From the cell containing the given text, extract its center point as [X, Y] coordinate. 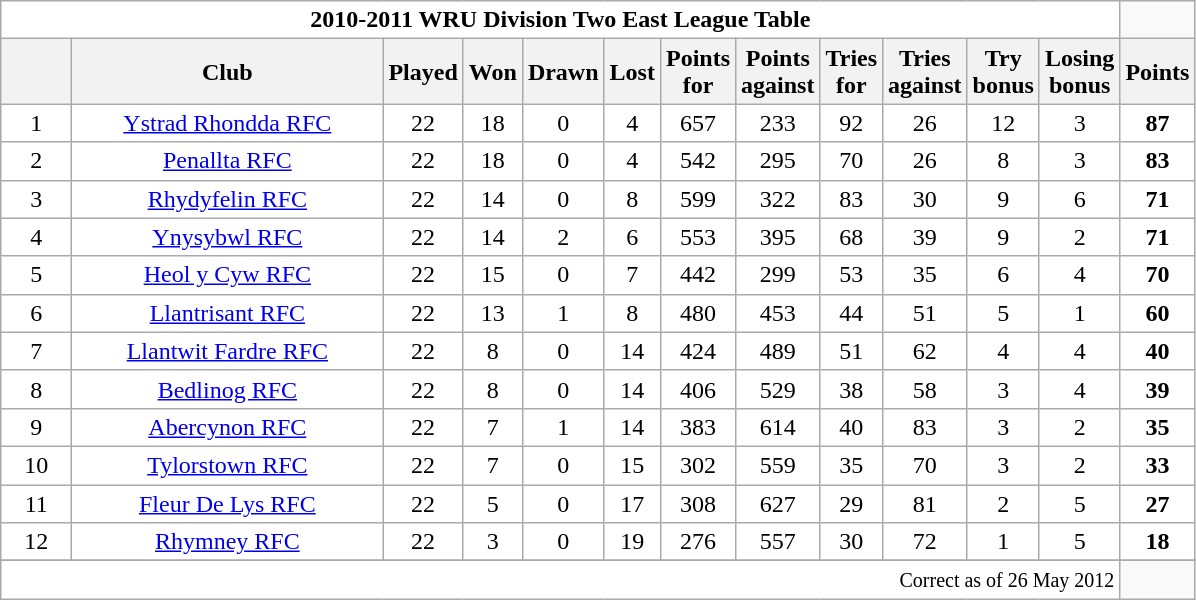
299 [778, 275]
Tries for [852, 72]
Tries against [925, 72]
38 [852, 389]
480 [698, 313]
Points for [698, 72]
Ynysybwl RFC [228, 237]
Drawn [563, 72]
11 [36, 503]
529 [778, 389]
Penallta RFC [228, 161]
53 [852, 275]
10 [36, 465]
442 [698, 275]
81 [925, 503]
559 [778, 465]
Rhymney RFC [228, 542]
Correct as of 26 May 2012 [560, 580]
58 [925, 389]
302 [698, 465]
Fleur De Lys RFC [228, 503]
553 [698, 237]
44 [852, 313]
233 [778, 123]
424 [698, 351]
Try bonus [1003, 72]
Played [423, 72]
406 [698, 389]
Tylorstown RFC [228, 465]
68 [852, 237]
Rhydyfelin RFC [228, 199]
Bedlinog RFC [228, 389]
453 [778, 313]
2010-2011 WRU Division Two East League Table [560, 20]
Llantrisant RFC [228, 313]
489 [778, 351]
17 [632, 503]
72 [925, 542]
308 [698, 503]
Llantwit Fardre RFC [228, 351]
599 [698, 199]
92 [852, 123]
62 [925, 351]
Club [228, 72]
395 [778, 237]
Ystrad Rhondda RFC [228, 123]
87 [1158, 123]
29 [852, 503]
Losing bonus [1079, 72]
383 [698, 427]
Won [492, 72]
614 [778, 427]
657 [698, 123]
Points [1158, 72]
Heol y Cyw RFC [228, 275]
542 [698, 161]
Lost [632, 72]
557 [778, 542]
27 [1158, 503]
13 [492, 313]
Points against [778, 72]
295 [778, 161]
Abercynon RFC [228, 427]
627 [778, 503]
276 [698, 542]
322 [778, 199]
60 [1158, 313]
19 [632, 542]
33 [1158, 465]
